Locate the cell with the specified text and output its [x, y] center coordinate. 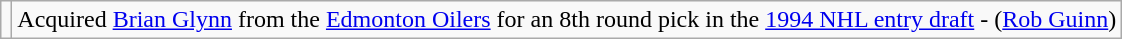
Acquired Brian Glynn from the Edmonton Oilers for an 8th round pick in the 1994 NHL entry draft - (Rob Guinn) [567, 20]
